Extract the [X, Y] coordinate from the center of the cell holding the provided text.  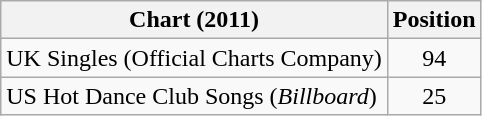
Position [434, 20]
25 [434, 96]
UK Singles (Official Charts Company) [194, 58]
Chart (2011) [194, 20]
US Hot Dance Club Songs (Billboard) [194, 96]
94 [434, 58]
